Output the [x, y] coordinate of the center of the cell containing the given text.  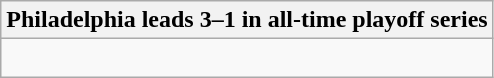
Philadelphia leads 3–1 in all-time playoff series [247, 20]
